Output the [X, Y] coordinate of the center of the cell containing the given text.  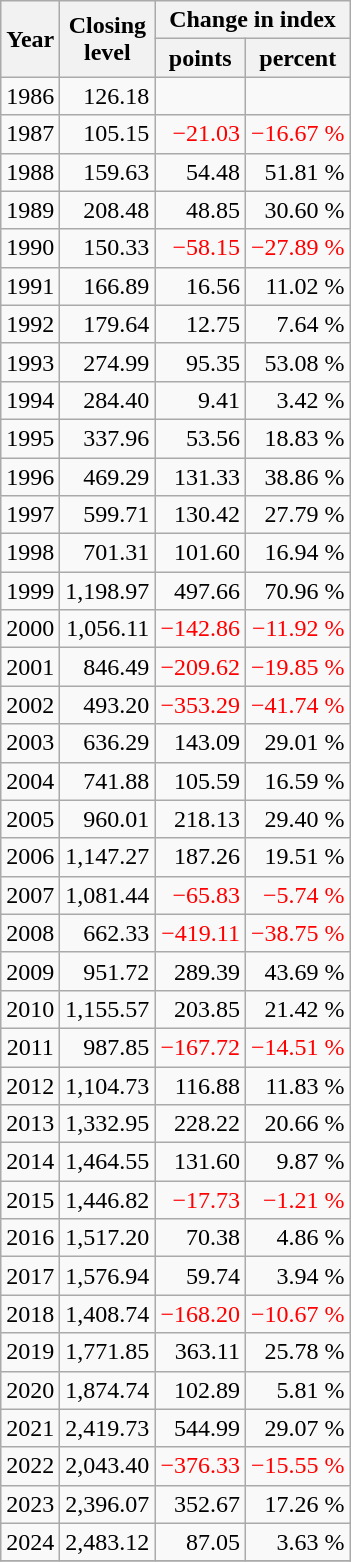
2014 [30, 1162]
1998 [30, 553]
43.69 % [298, 971]
16.59 % [298, 781]
2013 [30, 1124]
percent [298, 58]
1989 [30, 210]
1993 [30, 362]
1,147.27 [108, 857]
493.20 [108, 705]
741.88 [108, 781]
2,043.40 [108, 1466]
130.42 [200, 515]
1997 [30, 515]
3.94 % [298, 1276]
131.33 [200, 477]
2018 [30, 1314]
−41.74 % [298, 705]
2024 [30, 1542]
102.89 [200, 1390]
Change in index [252, 20]
3.42 % [298, 400]
2017 [30, 1276]
2005 [30, 819]
2,483.12 [108, 1542]
1,056.11 [108, 629]
1,081.44 [108, 895]
1999 [30, 591]
7.64 % [298, 324]
1,408.74 [108, 1314]
126.18 [108, 96]
−167.72 [200, 1047]
1,198.97 [108, 591]
18.83 % [298, 438]
2019 [30, 1352]
208.48 [108, 210]
2008 [30, 933]
−209.62 [200, 667]
points [200, 58]
1,576.94 [108, 1276]
−376.33 [200, 1466]
9.87 % [298, 1162]
599.71 [108, 515]
469.29 [108, 477]
159.63 [108, 172]
11.83 % [298, 1085]
143.09 [200, 743]
29.07 % [298, 1428]
187.26 [200, 857]
274.99 [108, 362]
−353.29 [200, 705]
−11.92 % [298, 629]
1986 [30, 96]
−38.75 % [298, 933]
497.66 [200, 591]
1996 [30, 477]
116.88 [200, 1085]
1,874.74 [108, 1390]
150.33 [108, 248]
2006 [30, 857]
951.72 [108, 971]
1,155.57 [108, 1009]
166.89 [108, 286]
2012 [30, 1085]
1990 [30, 248]
105.59 [200, 781]
20.66 % [298, 1124]
1,464.55 [108, 1162]
2010 [30, 1009]
59.74 [200, 1276]
27.79 % [298, 515]
218.13 [200, 819]
2015 [30, 1200]
2007 [30, 895]
352.67 [200, 1504]
2016 [30, 1238]
2011 [30, 1047]
−19.85 % [298, 667]
2,419.73 [108, 1428]
−14.51 % [298, 1047]
48.85 [200, 210]
179.64 [108, 324]
Closing level [108, 39]
2001 [30, 667]
25.78 % [298, 1352]
2,396.07 [108, 1504]
363.11 [200, 1352]
19.51 % [298, 857]
53.56 [200, 438]
12.75 [200, 324]
70.38 [200, 1238]
987.85 [108, 1047]
2022 [30, 1466]
4.86 % [298, 1238]
1,332.95 [108, 1124]
1,517.20 [108, 1238]
−17.73 [200, 1200]
38.86 % [298, 477]
30.60 % [298, 210]
54.48 [200, 172]
1994 [30, 400]
203.85 [200, 1009]
95.35 [200, 362]
1,446.82 [108, 1200]
−21.03 [200, 134]
1,771.85 [108, 1352]
21.42 % [298, 1009]
846.49 [108, 667]
−142.86 [200, 629]
−10.67 % [298, 1314]
29.01 % [298, 743]
960.01 [108, 819]
87.05 [200, 1542]
9.41 [200, 400]
−419.11 [200, 933]
1987 [30, 134]
11.02 % [298, 286]
284.40 [108, 400]
−65.83 [200, 895]
2003 [30, 743]
131.60 [200, 1162]
2021 [30, 1428]
1,104.73 [108, 1085]
2002 [30, 705]
636.29 [108, 743]
105.15 [108, 134]
2023 [30, 1504]
−58.15 [200, 248]
2000 [30, 629]
16.94 % [298, 553]
2020 [30, 1390]
53.08 % [298, 362]
−16.67 % [298, 134]
2004 [30, 781]
289.39 [200, 971]
−5.74 % [298, 895]
Year [30, 39]
544.99 [200, 1428]
1995 [30, 438]
701.31 [108, 553]
337.96 [108, 438]
101.60 [200, 553]
662.33 [108, 933]
1992 [30, 324]
51.81 % [298, 172]
1991 [30, 286]
70.96 % [298, 591]
1988 [30, 172]
5.81 % [298, 1390]
3.63 % [298, 1542]
−15.55 % [298, 1466]
2009 [30, 971]
16.56 [200, 286]
−1.21 % [298, 1200]
17.26 % [298, 1504]
−27.89 % [298, 248]
−168.20 [200, 1314]
29.40 % [298, 819]
228.22 [200, 1124]
